Locate the cell with the specified text and output its (X, Y) center coordinate. 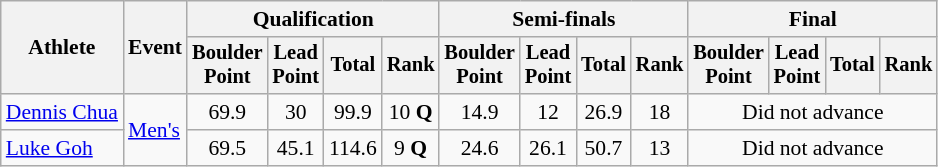
Athlete (62, 48)
Final (812, 19)
13 (660, 148)
12 (548, 112)
Dennis Chua (62, 112)
Luke Goh (62, 148)
114.6 (353, 148)
Men's (155, 130)
Semi-finals (564, 19)
Qualification (313, 19)
26.1 (548, 148)
69.5 (227, 148)
69.9 (227, 112)
99.9 (353, 112)
18 (660, 112)
50.7 (604, 148)
26.9 (604, 112)
24.6 (479, 148)
30 (295, 112)
10 Q (411, 112)
45.1 (295, 148)
9 Q (411, 148)
14.9 (479, 112)
Event (155, 48)
